For the text-containing cell, return its midpoint in [X, Y] coordinate format. 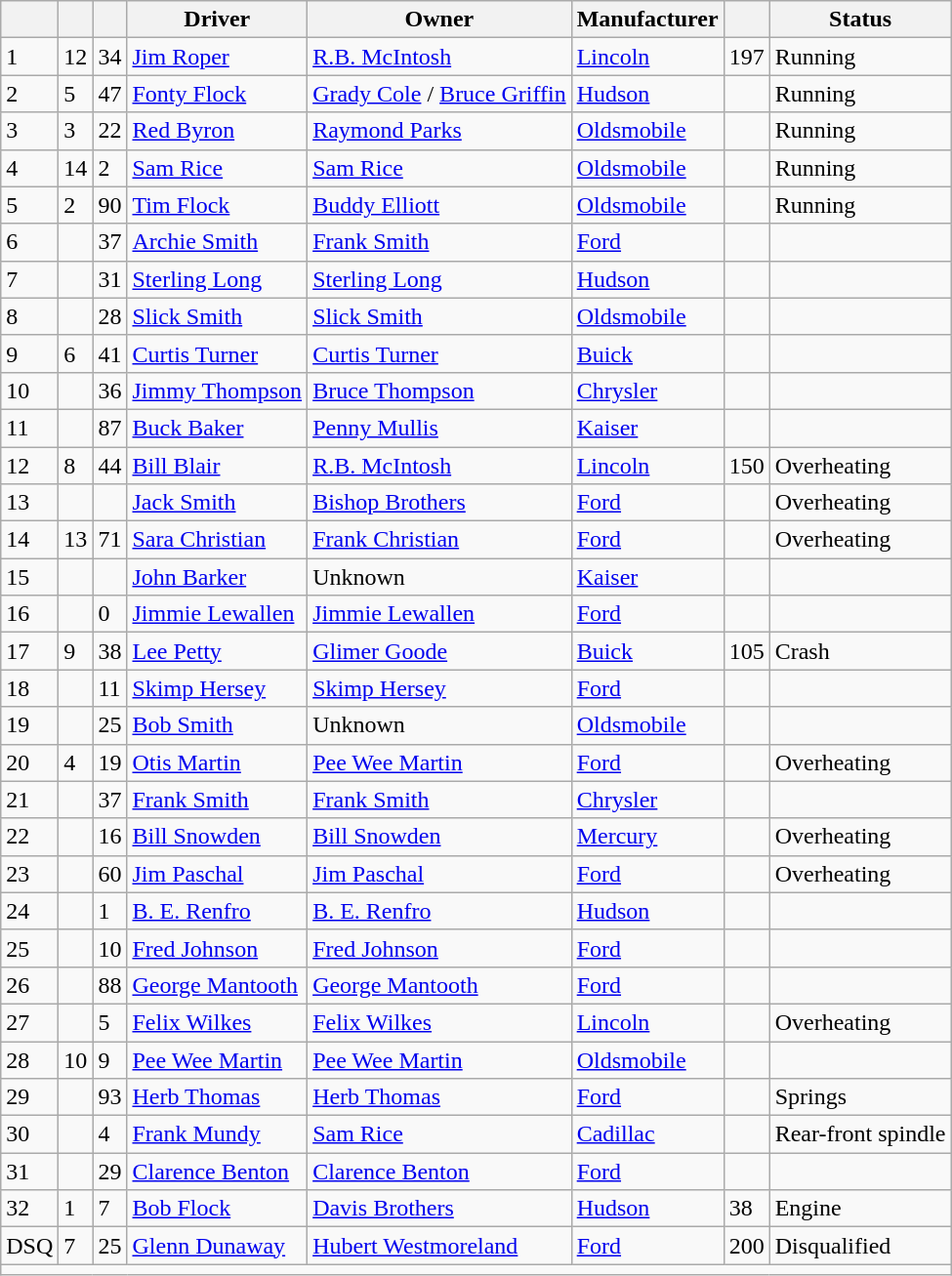
24 [29, 911]
Grady Cole / Bruce Griffin [439, 94]
Lee Petty [217, 651]
Fonty Flock [217, 94]
150 [746, 466]
Bruce Thompson [439, 391]
200 [746, 1246]
Jimmy Thompson [217, 391]
Engine [860, 1209]
Penny Mullis [439, 428]
30 [29, 1134]
Otis Martin [217, 762]
Buck Baker [217, 428]
87 [109, 428]
60 [109, 874]
Bob Smith [217, 725]
41 [109, 353]
18 [29, 688]
Jim Roper [217, 57]
Crash [860, 651]
34 [109, 57]
Frank Christian [439, 540]
John Barker [217, 577]
36 [109, 391]
197 [746, 57]
21 [29, 800]
17 [29, 651]
71 [109, 540]
Bill Blair [217, 466]
105 [746, 651]
Jack Smith [217, 503]
0 [109, 614]
93 [109, 1097]
90 [109, 205]
Status [860, 20]
44 [109, 466]
Davis Brothers [439, 1209]
23 [29, 874]
26 [29, 985]
Owner [439, 20]
Manufacturer [647, 20]
Cadillac [647, 1134]
47 [109, 94]
Glimer Goode [439, 651]
Disqualified [860, 1246]
Frank Mundy [217, 1134]
Sara Christian [217, 540]
Buddy Elliott [439, 205]
Bishop Brothers [439, 503]
Bob Flock [217, 1209]
Raymond Parks [439, 131]
27 [29, 1022]
DSQ [29, 1246]
Mercury [647, 837]
Glenn Dunaway [217, 1246]
Driver [217, 20]
Tim Flock [217, 205]
Hubert Westmoreland [439, 1246]
Springs [860, 1097]
32 [29, 1209]
Rear-front spindle [860, 1134]
88 [109, 985]
15 [29, 577]
Red Byron [217, 131]
Archie Smith [217, 242]
20 [29, 762]
